Identify which cell holds the provided text, then report its (X, Y) central coordinate. 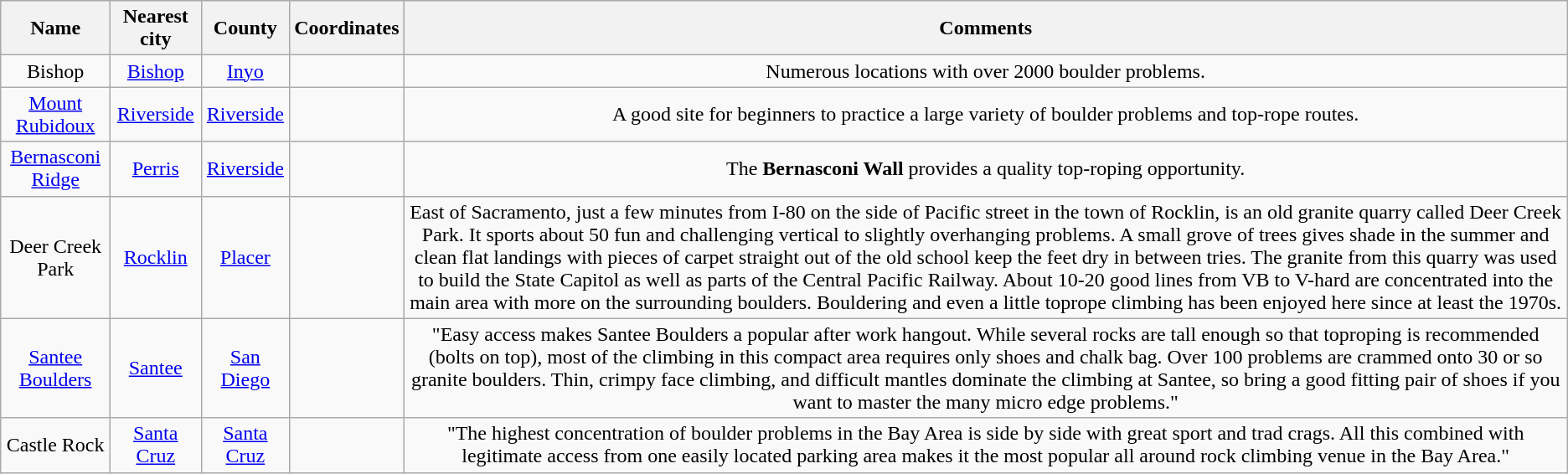
A good site for beginners to practice a large variety of boulder problems and top-rope routes. (985, 114)
Rocklin (156, 257)
Perris (156, 169)
Santee Boulders (55, 368)
San Diego (245, 368)
Placer (245, 257)
Deer Creek Park (55, 257)
Inyo (245, 71)
Comments (985, 28)
Coordinates (347, 28)
County (245, 28)
Mount Rubidoux (55, 114)
Bernasconi Ridge (55, 169)
Castle Rock (55, 446)
Numerous locations with over 2000 boulder problems. (985, 71)
Santee (156, 368)
Nearest city (156, 28)
The Bernasconi Wall provides a quality top-roping opportunity. (985, 169)
Name (55, 28)
